For the text-containing cell, return its midpoint in (X, Y) coordinate format. 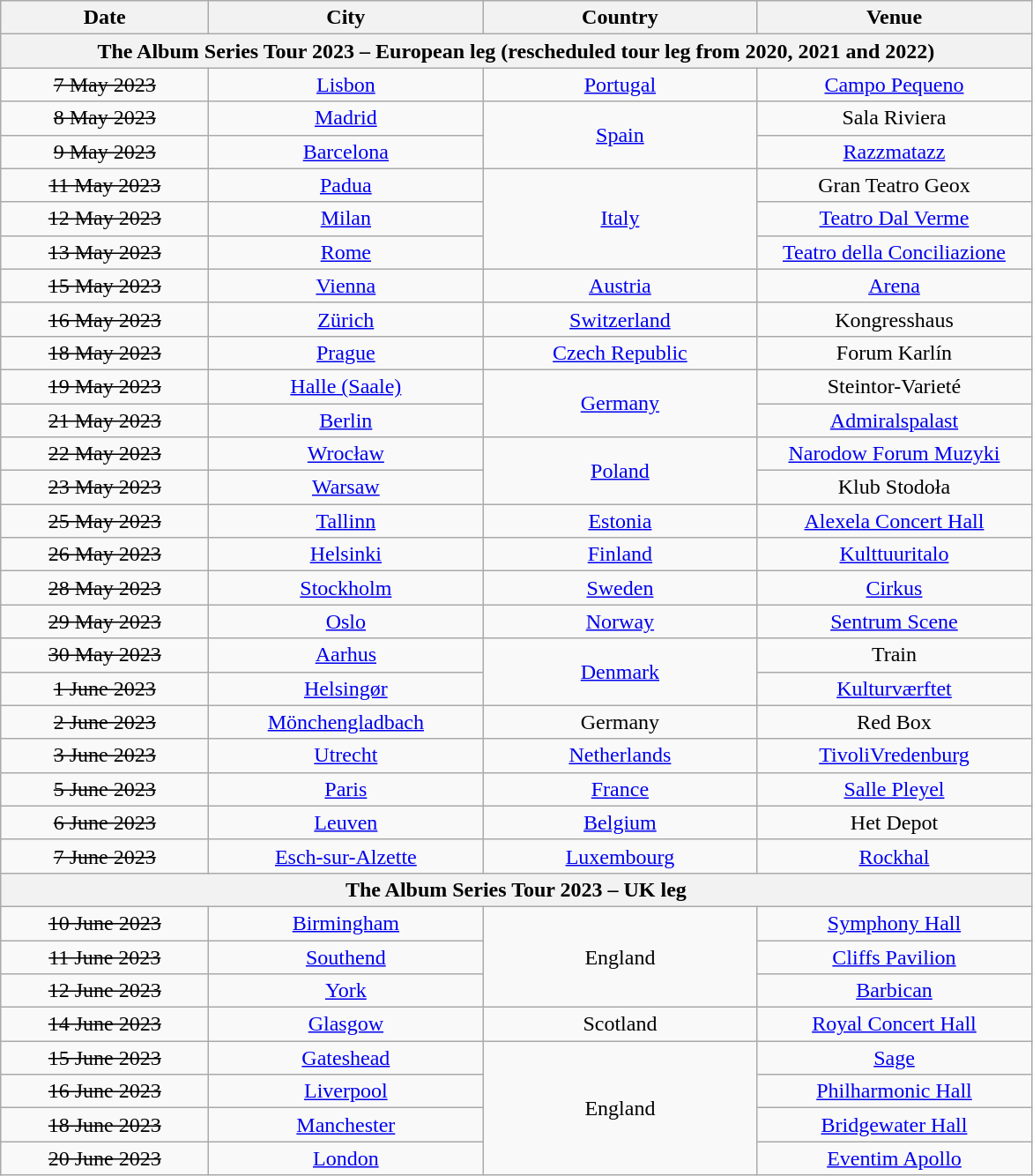
Prague (346, 353)
Alexela Concert Hall (894, 521)
Teatro della Conciliazione (894, 252)
28 May 2023 (105, 588)
Belgium (621, 822)
18 June 2023 (105, 1125)
Rome (346, 252)
Halle (Saale) (346, 386)
Steintor-Varieté (894, 386)
14 June 2023 (105, 1024)
York (346, 991)
Sentrum Scene (894, 621)
Leuven (346, 822)
Glasgow (346, 1024)
22 May 2023 (105, 454)
Philharmonic Hall (894, 1091)
6 June 2023 (105, 822)
15 June 2023 (105, 1058)
Lisbon (346, 85)
Forum Karlín (894, 353)
3 June 2023 (105, 755)
City (346, 18)
Helsinki (346, 555)
Utrecht (346, 755)
Italy (621, 219)
Wrocław (346, 454)
16 June 2023 (105, 1091)
Symphony Hall (894, 923)
Admiralspalast (894, 421)
Warsaw (346, 488)
12 May 2023 (105, 219)
Teatro Dal Verme (894, 219)
Manchester (346, 1125)
30 May 2023 (105, 655)
11 June 2023 (105, 956)
Padua (346, 185)
Vienna (346, 286)
Kulturværftet (894, 688)
Kongresshaus (894, 319)
Train (894, 655)
8 May 2023 (105, 118)
Royal Concert Hall (894, 1024)
15 May 2023 (105, 286)
Aarhus (346, 655)
Czech Republic (621, 353)
25 May 2023 (105, 521)
Southend (346, 956)
11 May 2023 (105, 185)
2 June 2023 (105, 722)
Arena (894, 286)
Narodow Forum Muzyki (894, 454)
9 May 2023 (105, 152)
Country (621, 18)
Gateshead (346, 1058)
Austria (621, 286)
Poland (621, 471)
The Album Series Tour 2023 – UK leg (516, 889)
10 June 2023 (105, 923)
Esch-sur-Alzette (346, 856)
29 May 2023 (105, 621)
London (346, 1158)
Klub Stodoła (894, 488)
Rockhal (894, 856)
Cirkus (894, 588)
7 June 2023 (105, 856)
The Album Series Tour 2023 – European leg (rescheduled tour leg from 2020, 2021 and 2022) (516, 51)
18 May 2023 (105, 353)
Norway (621, 621)
Stockholm (346, 588)
Berlin (346, 421)
Madrid (346, 118)
Denmark (621, 672)
Oslo (346, 621)
Liverpool (346, 1091)
Barcelona (346, 152)
Salle Pleyel (894, 789)
20 June 2023 (105, 1158)
16 May 2023 (105, 319)
Date (105, 18)
Sweden (621, 588)
Paris (346, 789)
Razzmatazz (894, 152)
7 May 2023 (105, 85)
Venue (894, 18)
21 May 2023 (105, 421)
Tallinn (346, 521)
Cliffs Pavilion (894, 956)
Helsingør (346, 688)
Kulttuuritalo (894, 555)
Barbican (894, 991)
Red Box (894, 722)
13 May 2023 (105, 252)
Sala Riviera (894, 118)
Switzerland (621, 319)
Bridgewater Hall (894, 1125)
Campo Pequeno (894, 85)
France (621, 789)
19 May 2023 (105, 386)
Scotland (621, 1024)
23 May 2023 (105, 488)
Finland (621, 555)
26 May 2023 (105, 555)
Het Depot (894, 822)
TivoliVredenburg (894, 755)
5 June 2023 (105, 789)
Portugal (621, 85)
1 June 2023 (105, 688)
Milan (346, 219)
Netherlands (621, 755)
Zürich (346, 319)
12 June 2023 (105, 991)
Eventim Apollo (894, 1158)
Sage (894, 1058)
Spain (621, 135)
Estonia (621, 521)
Gran Teatro Geox (894, 185)
Birmingham (346, 923)
Luxembourg (621, 856)
Mönchengladbach (346, 722)
